For the text-containing cell, return its midpoint in [X, Y] coordinate format. 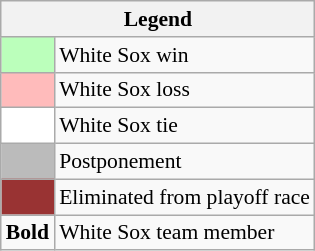
White Sox tie [184, 126]
Legend [158, 19]
Bold [28, 233]
Eliminated from playoff race [184, 197]
White Sox loss [184, 90]
White Sox win [184, 55]
White Sox team member [184, 233]
Postponement [184, 162]
